From the cell containing the given text, extract its center point as (x, y) coordinate. 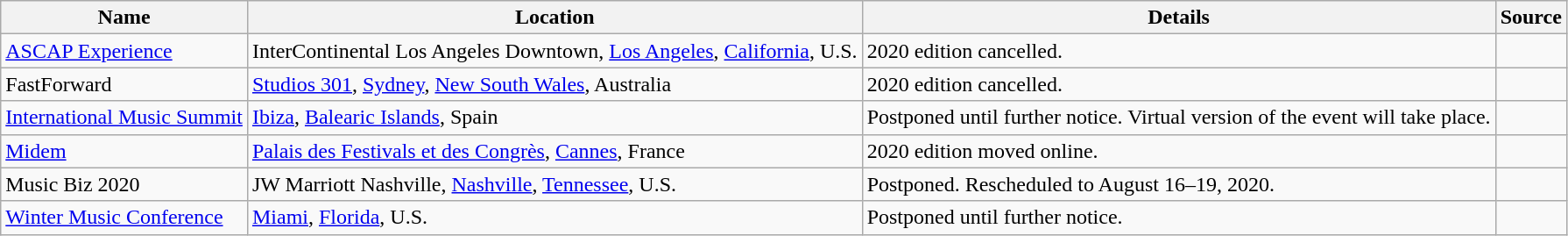
ASCAP Experience (124, 51)
InterContinental Los Angeles Downtown, Los Angeles, California, U.S. (554, 51)
Winter Music Conference (124, 218)
FastForward (124, 84)
Postponed until further notice. Virtual version of the event will take place. (1179, 118)
International Music Summit (124, 118)
Palais des Festivals et des Congrès, Cannes, France (554, 151)
Postponed. Rescheduled to August 16–19, 2020. (1179, 184)
Details (1179, 18)
JW Marriott Nashville, Nashville, Tennessee, U.S. (554, 184)
Location (554, 18)
Ibiza, Balearic Islands, Spain (554, 118)
Midem (124, 151)
Miami, Florida, U.S. (554, 218)
Name (124, 18)
Postponed until further notice. (1179, 218)
Studios 301, Sydney, New South Wales, Australia (554, 84)
2020 edition moved online. (1179, 151)
Music Biz 2020 (124, 184)
Source (1531, 18)
